Return the [x, y] coordinate for the center point of the cell that contains the specified text.  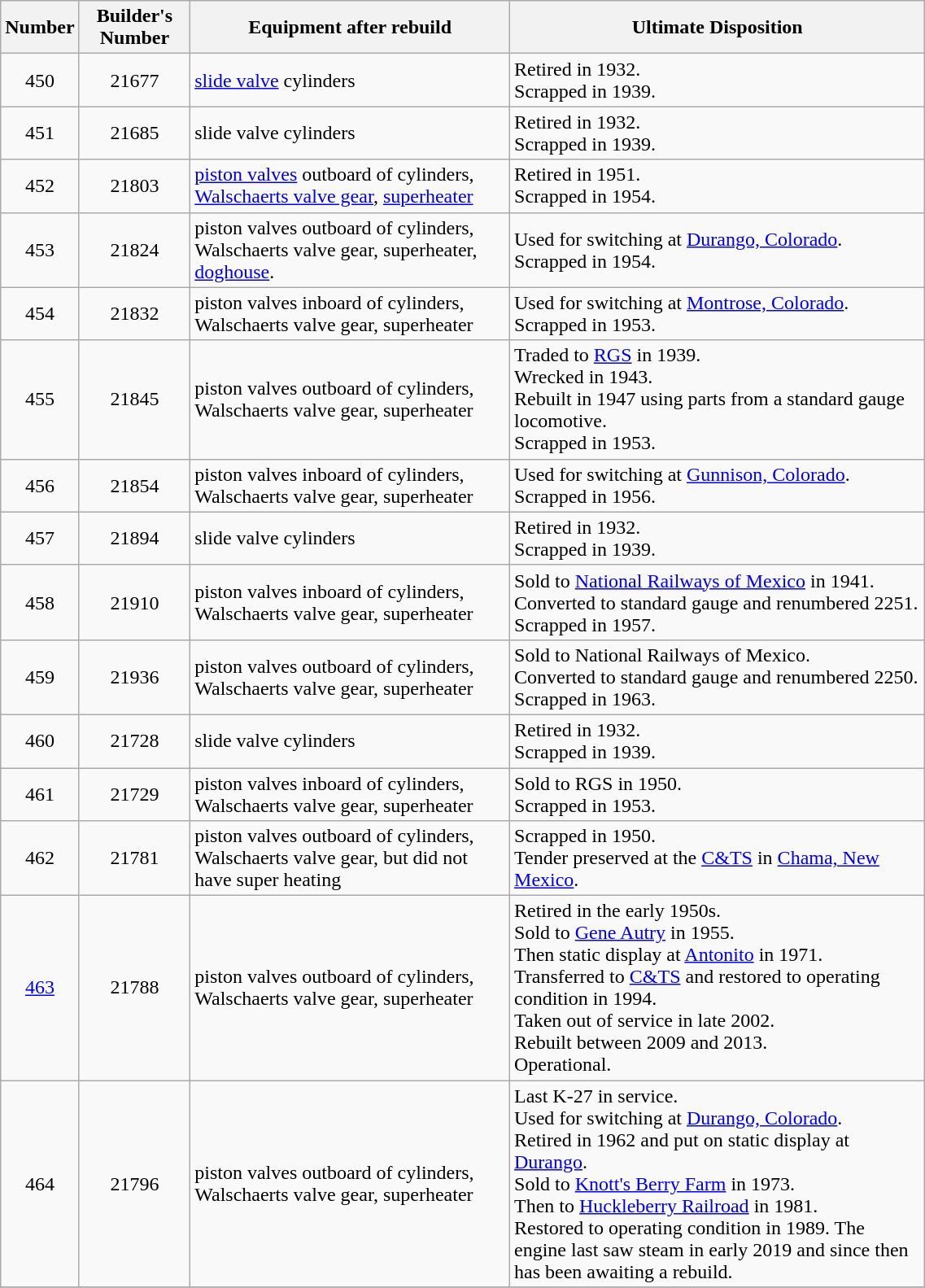
piston valves outboard of cylinders, Walschaerts valve gear, but did not have super heating [350, 858]
453 [40, 250]
450 [40, 80]
463 [40, 988]
455 [40, 399]
21894 [135, 539]
461 [40, 794]
456 [40, 485]
Sold to National Railways of Mexico in 1941.Converted to standard gauge and renumbered 2251.Scrapped in 1957. [718, 602]
451 [40, 133]
Builder's Number [135, 28]
460 [40, 740]
21729 [135, 794]
21910 [135, 602]
21845 [135, 399]
21803 [135, 186]
21788 [135, 988]
459 [40, 677]
21936 [135, 677]
Used for switching at Durango, Colorado.Scrapped in 1954. [718, 250]
21824 [135, 250]
21728 [135, 740]
Ultimate Disposition [718, 28]
Scrapped in 1950.Tender preserved at the C&TS in Chama, New Mexico. [718, 858]
Sold to National Railways of Mexico.Converted to standard gauge and renumbered 2250.Scrapped in 1963. [718, 677]
457 [40, 539]
Used for switching at Montrose, Colorado.Scrapped in 1953. [718, 314]
Equipment after rebuild [350, 28]
21854 [135, 485]
452 [40, 186]
21832 [135, 314]
21677 [135, 80]
21685 [135, 133]
21796 [135, 1184]
Used for switching at Gunnison, Colorado.Scrapped in 1956. [718, 485]
462 [40, 858]
Sold to RGS in 1950.Scrapped in 1953. [718, 794]
454 [40, 314]
Traded to RGS in 1939.Wrecked in 1943.Rebuilt in 1947 using parts from a standard gauge locomotive.Scrapped in 1953. [718, 399]
458 [40, 602]
Retired in 1951.Scrapped in 1954. [718, 186]
464 [40, 1184]
21781 [135, 858]
Number [40, 28]
piston valves outboard of cylinders, Walschaerts valve gear, superheater, doghouse. [350, 250]
